Search for the cell housing the specified text and yield its [X, Y] center coordinate. 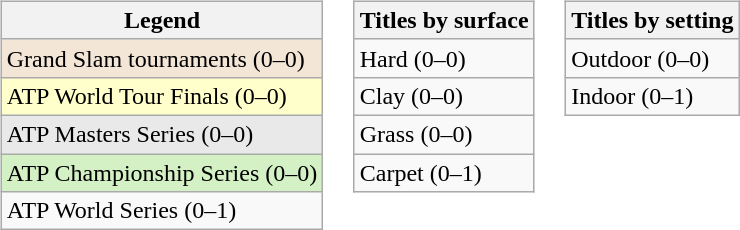
ATP Championship Series (0–0) [162, 173]
Carpet (0–1) [444, 173]
ATP World Series (0–1) [162, 211]
Indoor (0–1) [652, 96]
Outdoor (0–0) [652, 58]
Titles by setting [652, 20]
Grass (0–0) [444, 134]
Titles by surface [444, 20]
Clay (0–0) [444, 96]
Grand Slam tournaments (0–0) [162, 58]
Legend [162, 20]
ATP Masters Series (0–0) [162, 134]
ATP World Tour Finals (0–0) [162, 96]
Hard (0–0) [444, 58]
